Extract the [x, y] coordinate from the center of the cell holding the provided text.  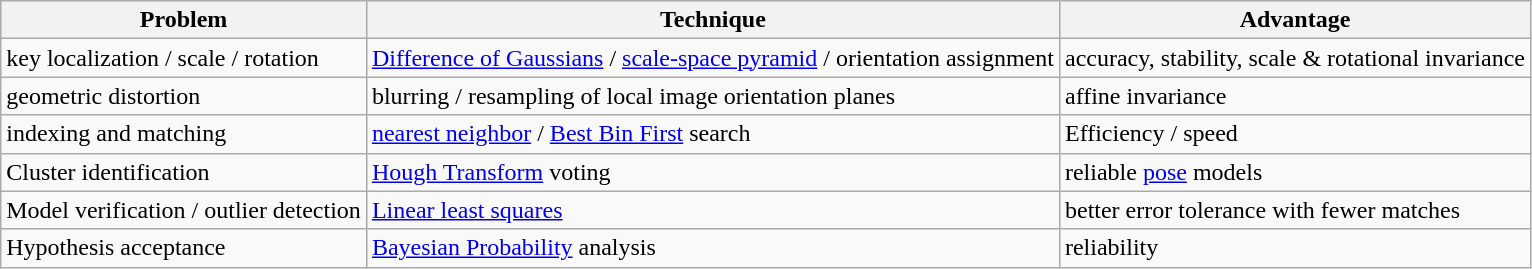
Bayesian Probability analysis [712, 248]
Cluster identification [184, 172]
Model verification / outlier detection [184, 210]
key localization / scale / rotation [184, 58]
reliability [1294, 248]
Hough Transform voting [712, 172]
geometric distortion [184, 96]
blurring / resampling of local image orientation planes [712, 96]
better error tolerance with fewer matches [1294, 210]
Hypothesis acceptance [184, 248]
affine invariance [1294, 96]
Problem [184, 20]
reliable pose models [1294, 172]
Linear least squares [712, 210]
indexing and matching [184, 134]
Technique [712, 20]
nearest neighbor / Best Bin First search [712, 134]
Advantage [1294, 20]
Efficiency / speed [1294, 134]
accuracy, stability, scale & rotational invariance [1294, 58]
Difference of Gaussians / scale-space pyramid / orientation assignment [712, 58]
